Identify which cell holds the provided text, then report its [X, Y] central coordinate. 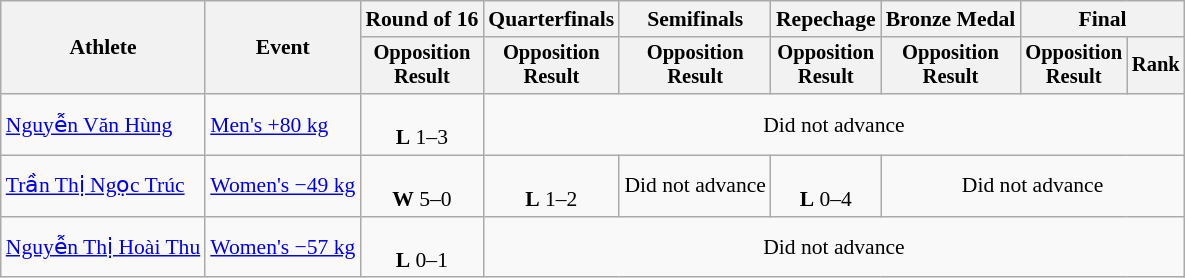
Women's −57 kg [282, 248]
L 0–1 [422, 248]
Athlete [104, 48]
Quarterfinals [551, 19]
W 5–0 [422, 186]
Men's +80 kg [282, 124]
Rank [1156, 66]
Bronze Medal [951, 19]
L 0–4 [826, 186]
Event [282, 48]
Nguyễn Thị Hoài Thu [104, 248]
L 1–3 [422, 124]
Repechage [826, 19]
Nguyễn Văn Hùng [104, 124]
Semifinals [695, 19]
L 1–2 [551, 186]
Women's −49 kg [282, 186]
Final [1102, 19]
Trần Thị Ngọc Trúc [104, 186]
Round of 16 [422, 19]
